Detect which cell encompasses the target text, then output its (x, y) center coordinate. 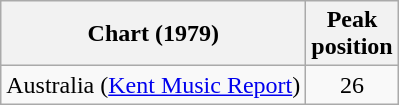
Australia (Kent Music Report) (154, 85)
Peakposition (352, 34)
26 (352, 85)
Chart (1979) (154, 34)
